Return (x, y) of the center of cell containing provided text 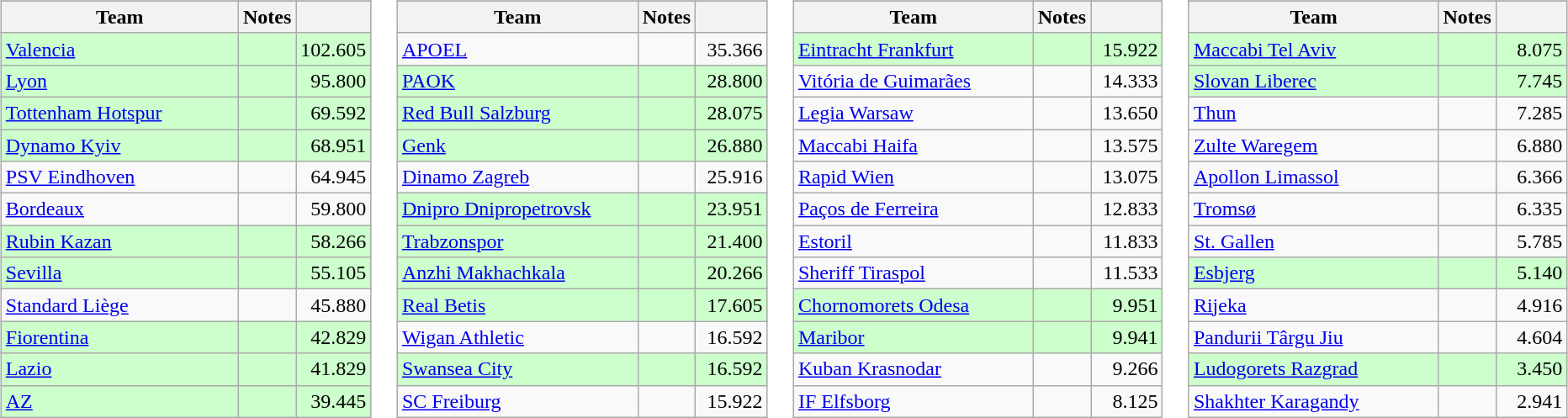
Sevilla (119, 273)
Lyon (119, 81)
Rapid Wien (914, 177)
Rijeka (1313, 305)
25.916 (732, 177)
4.916 (1531, 305)
35.366 (732, 49)
8.075 (1531, 49)
Zulte Waregem (1313, 146)
14.333 (1127, 81)
SC Freiburg (517, 401)
6.880 (1531, 146)
20.266 (732, 273)
9.951 (1127, 305)
Shakhter Karagandy (1313, 401)
St. Gallen (1313, 241)
5.785 (1531, 241)
11.833 (1127, 241)
13.075 (1127, 177)
Esbjerg (1313, 273)
9.266 (1127, 369)
42.829 (333, 337)
Apollon Limassol (1313, 177)
PAOK (517, 81)
Thun (1313, 113)
PSV Eindhoven (119, 177)
Tromsø (1313, 209)
Vitória de Guimarães (914, 81)
Pandurii Târgu Jiu (1313, 337)
58.266 (333, 241)
28.800 (732, 81)
Bordeaux (119, 209)
5.140 (1531, 273)
AZ (119, 401)
Tottenham Hotspur (119, 113)
Wigan Athletic (517, 337)
6.366 (1531, 177)
12.833 (1127, 209)
APOEL (517, 49)
13.575 (1127, 146)
Valencia (119, 49)
Sheriff Tiraspol (914, 273)
8.125 (1127, 401)
17.605 (732, 305)
Legia Warsaw (914, 113)
2.941 (1531, 401)
Paços de Ferreira (914, 209)
55.105 (333, 273)
68.951 (333, 146)
4.604 (1531, 337)
64.945 (333, 177)
45.880 (333, 305)
3.450 (1531, 369)
26.880 (732, 146)
102.605 (333, 49)
Eintracht Frankfurt (914, 49)
Chornomorets Odesa (914, 305)
23.951 (732, 209)
28.075 (732, 113)
Maccabi Tel Aviv (1313, 49)
Maccabi Haifa (914, 146)
Maribor (914, 337)
7.745 (1531, 81)
Red Bull Salzburg (517, 113)
IF Elfsborg (914, 401)
Lazio (119, 369)
Fiorentina (119, 337)
69.592 (333, 113)
Ludogorets Razgrad (1313, 369)
13.650 (1127, 113)
Dynamo Kyiv (119, 146)
21.400 (732, 241)
95.800 (333, 81)
39.445 (333, 401)
7.285 (1531, 113)
Swansea City (517, 369)
Dinamo Zagreb (517, 177)
11.533 (1127, 273)
Dnipro Dnipropetrovsk (517, 209)
Real Betis (517, 305)
Trabzonspor (517, 241)
Kuban Krasnodar (914, 369)
6.335 (1531, 209)
Standard Liège (119, 305)
41.829 (333, 369)
Rubin Kazan (119, 241)
Estoril (914, 241)
59.800 (333, 209)
Slovan Liberec (1313, 81)
9.941 (1127, 337)
Anzhi Makhachkala (517, 273)
Genk (517, 146)
